Locate the cell with the specified text and output its [x, y] center coordinate. 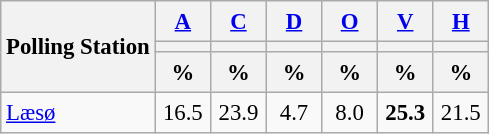
23.9 [239, 114]
D [294, 22]
H [461, 22]
21.5 [461, 114]
A [183, 22]
8.0 [350, 114]
16.5 [183, 114]
C [239, 22]
4.7 [294, 114]
25.3 [405, 114]
O [350, 22]
Læsø [78, 114]
Polling Station [78, 47]
V [405, 22]
